Extract the (X, Y) coordinate from the center of the cell holding the provided text.  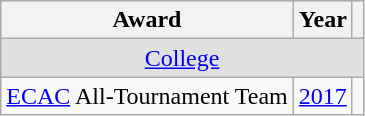
ECAC All-Tournament Team (148, 96)
Year (322, 20)
2017 (322, 96)
College (182, 58)
Award (148, 20)
